Search for the cell housing the specified text and yield its (x, y) center coordinate. 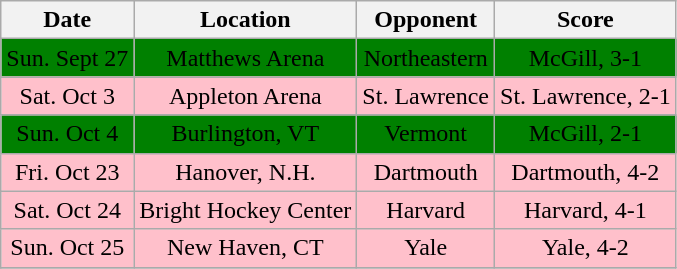
Sat. Oct 24 (68, 210)
New Haven, CT (246, 248)
McGill, 2-1 (586, 134)
Matthews Arena (246, 58)
Yale (426, 248)
St. Lawrence, 2-1 (586, 96)
Location (246, 20)
Northeastern (426, 58)
Dartmouth, 4-2 (586, 172)
Yale, 4-2 (586, 248)
Appleton Arena (246, 96)
St. Lawrence (426, 96)
Date (68, 20)
Dartmouth (426, 172)
Sun. Oct 25 (68, 248)
Hanover, N.H. (246, 172)
Score (586, 20)
Sun. Sept 27 (68, 58)
Sun. Oct 4 (68, 134)
Vermont (426, 134)
Burlington, VT (246, 134)
Harvard (426, 210)
Sat. Oct 3 (68, 96)
Opponent (426, 20)
Harvard, 4-1 (586, 210)
McGill, 3-1 (586, 58)
Bright Hockey Center (246, 210)
Fri. Oct 23 (68, 172)
